Identify which cell holds the provided text, then report its [X, Y] central coordinate. 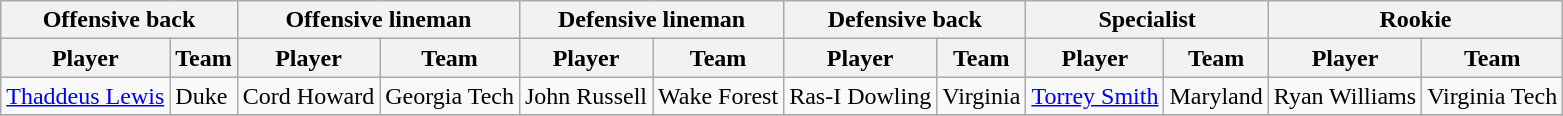
Specialist [1147, 20]
Virginia Tech [1492, 96]
Rookie [1415, 20]
Duke [204, 96]
Torrey Smith [1095, 96]
Cord Howard [308, 96]
John Russell [586, 96]
Wake Forest [718, 96]
Defensive back [905, 20]
Ryan Williams [1344, 96]
Defensive lineman [651, 20]
Virginia [982, 96]
Offensive back [120, 20]
Offensive lineman [378, 20]
Georgia Tech [450, 96]
Ras-I Dowling [860, 96]
Maryland [1216, 96]
Thaddeus Lewis [86, 96]
